Determine the (x, y) coordinate at the center of the cell enclosing the given text.  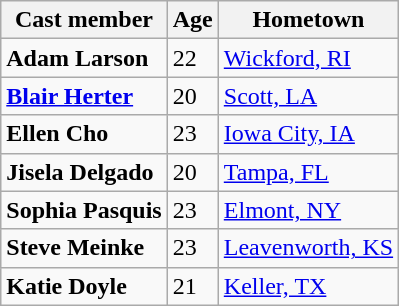
Blair Herter (84, 96)
22 (192, 58)
Iowa City, IA (308, 134)
Age (192, 20)
Steve Meinke (84, 248)
Wickford, RI (308, 58)
Leavenworth, KS (308, 248)
Hometown (308, 20)
Tampa, FL (308, 172)
Scott, LA (308, 96)
Elmont, NY (308, 210)
Keller, TX (308, 286)
Sophia Pasquis (84, 210)
Cast member (84, 20)
21 (192, 286)
Ellen Cho (84, 134)
Jisela Delgado (84, 172)
Adam Larson (84, 58)
Katie Doyle (84, 286)
